Pinpoint the cell where the given text exists, returning its (x, y) midpoint coordinate. 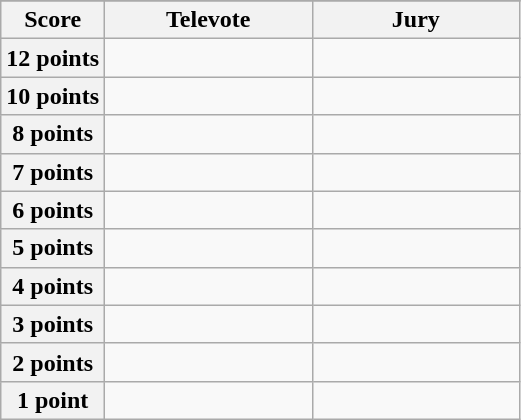
10 points (53, 96)
5 points (53, 248)
2 points (53, 362)
Jury (416, 20)
12 points (53, 58)
4 points (53, 286)
1 point (53, 400)
Score (53, 20)
6 points (53, 210)
3 points (53, 324)
Televote (209, 20)
7 points (53, 172)
8 points (53, 134)
